Determine the [X, Y] coordinate at the center of the cell enclosing the given text.  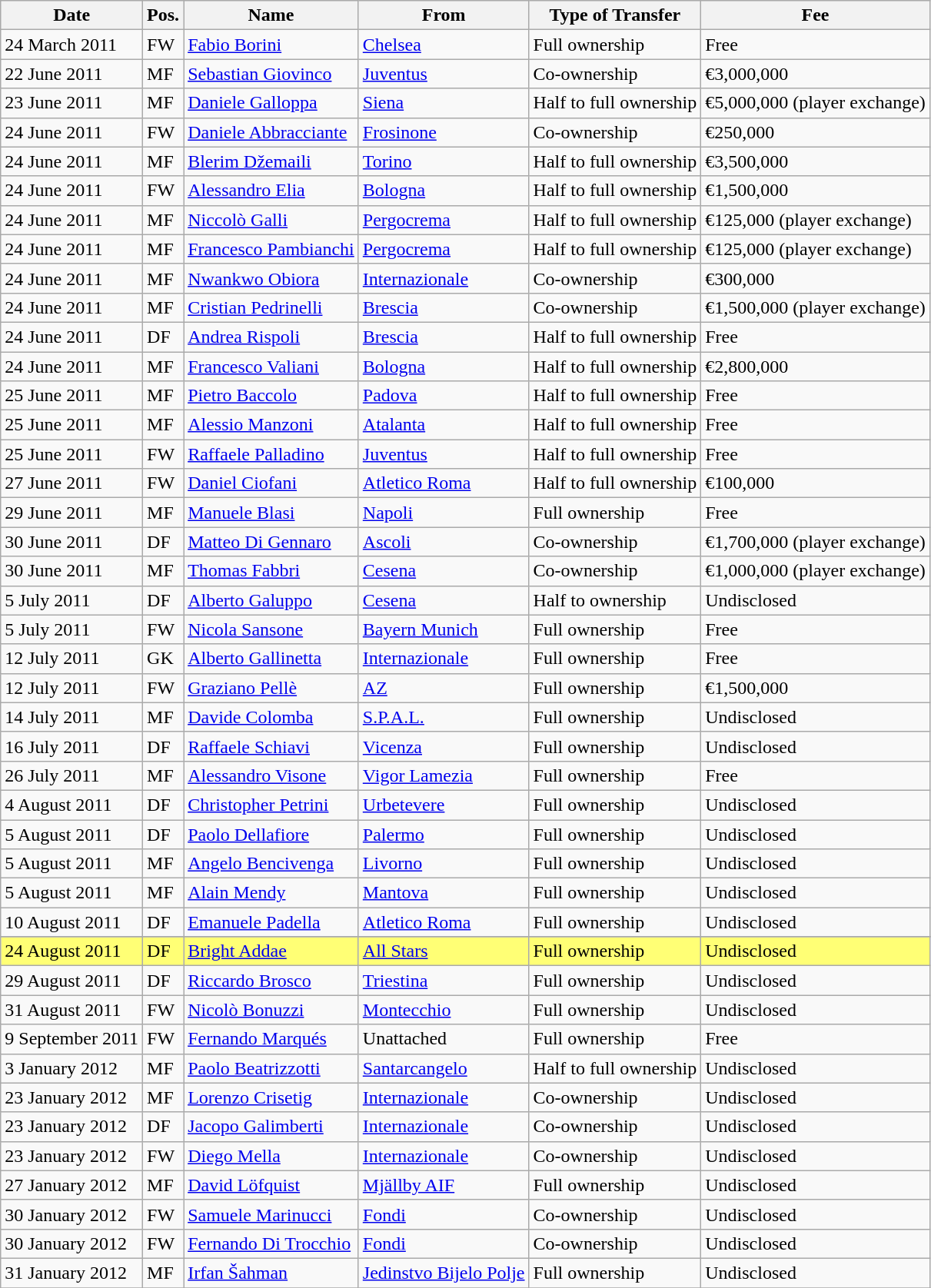
22 June 2011 [72, 74]
4 August 2011 [72, 805]
Triestina [444, 981]
Riccardo Brosco [271, 981]
AZ [444, 688]
Alessio Manzoni [271, 425]
Raffaele Palladino [271, 454]
Matteo Di Gennaro [271, 542]
€5,000,000 (player exchange) [816, 103]
Jacopo Galimberti [271, 1127]
Padova [444, 396]
€2,800,000 [816, 367]
€1,700,000 (player exchange) [816, 542]
Vicenza [444, 746]
Raffaele Schiavi [271, 746]
10 August 2011 [72, 922]
Mjällby AIF [444, 1185]
Fabio Borini [271, 45]
26 July 2011 [72, 775]
Francesco Pambianchi [271, 249]
Niccolò Galli [271, 220]
Nicola Sansone [271, 629]
Ascoli [444, 542]
Alain Mendy [271, 893]
Cristian Pedrinelli [271, 307]
Irfan Šahman [271, 1273]
Diego Mella [271, 1156]
Half to ownership [615, 600]
29 August 2011 [72, 981]
From [444, 15]
Bright Addae [271, 951]
Urbetevere [444, 805]
€250,000 [816, 132]
All Stars [444, 951]
16 July 2011 [72, 746]
Davide Colomba [271, 717]
27 June 2011 [72, 483]
Atalanta [444, 425]
Fee [816, 15]
Alessandro Visone [271, 775]
Livorno [444, 864]
Francesco Valiani [271, 367]
Paolo Dellafiore [271, 834]
23 June 2011 [72, 103]
Graziano Pellè [271, 688]
Unattached [444, 1039]
Jedinstvo Bijelo Polje [444, 1273]
Alberto Galuppo [271, 600]
Fernando Marqués [271, 1039]
Sebastian Giovinco [271, 74]
Pietro Baccolo [271, 396]
Lorenzo Crisetig [271, 1097]
3 January 2012 [72, 1068]
Santarcangelo [444, 1068]
Christopher Petrini [271, 805]
Nicolò Bonuzzi [271, 1010]
€100,000 [816, 483]
Montecchio [444, 1010]
Torino [444, 161]
Napoli [444, 513]
Paolo Beatrizzotti [271, 1068]
Alberto Gallinetta [271, 659]
29 June 2011 [72, 513]
Nwankwo Obiora [271, 278]
Manuele Blasi [271, 513]
S.P.A.L. [444, 717]
Palermo [444, 834]
Bayern Munich [444, 629]
€300,000 [816, 278]
GK [163, 659]
€1,500,000 (player exchange) [816, 307]
Emanuele Padella [271, 922]
Frosinone [444, 132]
€1,000,000 (player exchange) [816, 571]
24 March 2011 [72, 45]
Daniel Ciofani [271, 483]
Blerim Džemaili [271, 161]
€3,000,000 [816, 74]
Siena [444, 103]
Date [72, 15]
Samuele Marinucci [271, 1214]
9 September 2011 [72, 1039]
€3,500,000 [816, 161]
Name [271, 15]
31 August 2011 [72, 1010]
Type of Transfer [615, 15]
Fernando Di Trocchio [271, 1243]
27 January 2012 [72, 1185]
31 January 2012 [72, 1273]
Chelsea [444, 45]
14 July 2011 [72, 717]
Andrea Rispoli [271, 337]
24 August 2011 [72, 951]
Vigor Lamezia [444, 775]
David Löfquist [271, 1185]
Daniele Abbracciante [271, 132]
Angelo Bencivenga [271, 864]
Daniele Galloppa [271, 103]
Alessandro Elia [271, 191]
Thomas Fabbri [271, 571]
Mantova [444, 893]
Pos. [163, 15]
